Identify which cell holds the provided text, then report its (x, y) central coordinate. 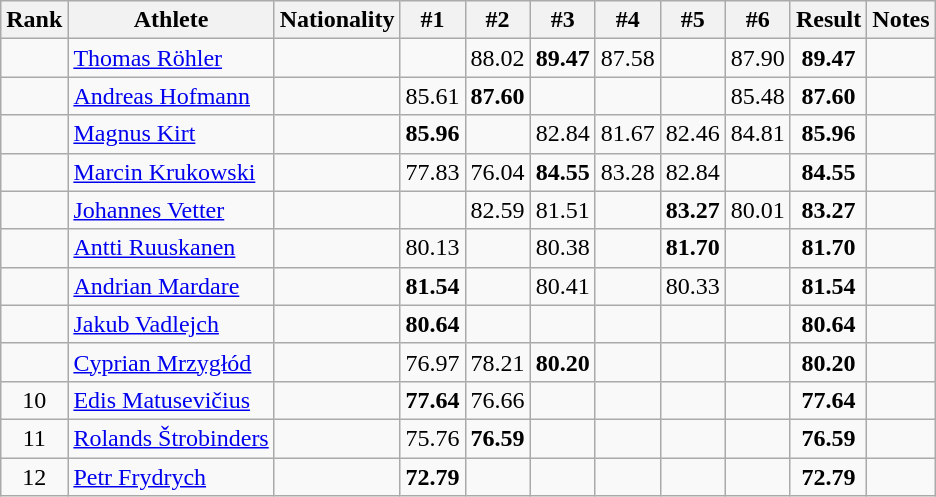
78.21 (498, 362)
Athlete (171, 20)
83.28 (628, 172)
10 (34, 400)
80.01 (758, 210)
85.48 (758, 96)
Rank (34, 20)
82.46 (692, 134)
Petr Frydrych (171, 477)
75.76 (432, 438)
Cyprian Mrzygłód (171, 362)
80.33 (692, 286)
81.67 (628, 134)
88.02 (498, 58)
Andrian Mardare (171, 286)
77.83 (432, 172)
87.58 (628, 58)
12 (34, 477)
11 (34, 438)
Antti Ruuskanen (171, 248)
Johannes Vetter (171, 210)
Magnus Kirt (171, 134)
Notes (901, 20)
81.51 (562, 210)
80.13 (432, 248)
Edis Matusevičius (171, 400)
87.90 (758, 58)
85.61 (432, 96)
#1 (432, 20)
#5 (692, 20)
80.41 (562, 286)
Thomas Röhler (171, 58)
84.81 (758, 134)
Jakub Vadlejch (171, 324)
76.66 (498, 400)
Result (828, 20)
#6 (758, 20)
#2 (498, 20)
Rolands Štrobinders (171, 438)
76.97 (432, 362)
Andreas Hofmann (171, 96)
Marcin Krukowski (171, 172)
Nationality (337, 20)
#3 (562, 20)
76.04 (498, 172)
#4 (628, 20)
80.38 (562, 248)
82.59 (498, 210)
